Locate the cell with the specified text and output its (X, Y) center coordinate. 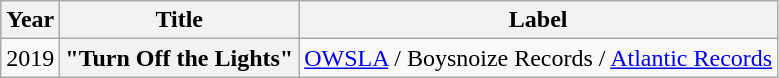
Title (180, 20)
Label (538, 20)
2019 (30, 58)
OWSLA / Boysnoize Records / Atlantic Records (538, 58)
"Turn Off the Lights" (180, 58)
Year (30, 20)
